From the cell containing the given text, extract its center point as [X, Y] coordinate. 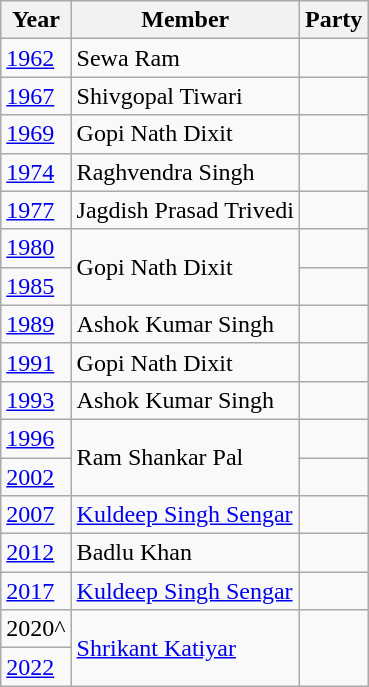
1991 [36, 362]
2017 [36, 591]
2012 [36, 553]
1989 [36, 324]
Badlu Khan [185, 553]
Member [185, 20]
1977 [36, 210]
Shrikant Katiyar [185, 648]
Jagdish Prasad Trivedi [185, 210]
Ram Shankar Pal [185, 457]
1974 [36, 172]
Sewa Ram [185, 58]
1996 [36, 438]
1962 [36, 58]
1967 [36, 96]
Party [334, 20]
1969 [36, 134]
1980 [36, 248]
1985 [36, 286]
2020^ [36, 629]
Year [36, 20]
2002 [36, 477]
Raghvendra Singh [185, 172]
2022 [36, 667]
Shivgopal Tiwari [185, 96]
2007 [36, 515]
1993 [36, 400]
